Identify which cell holds the provided text, then report its [X, Y] central coordinate. 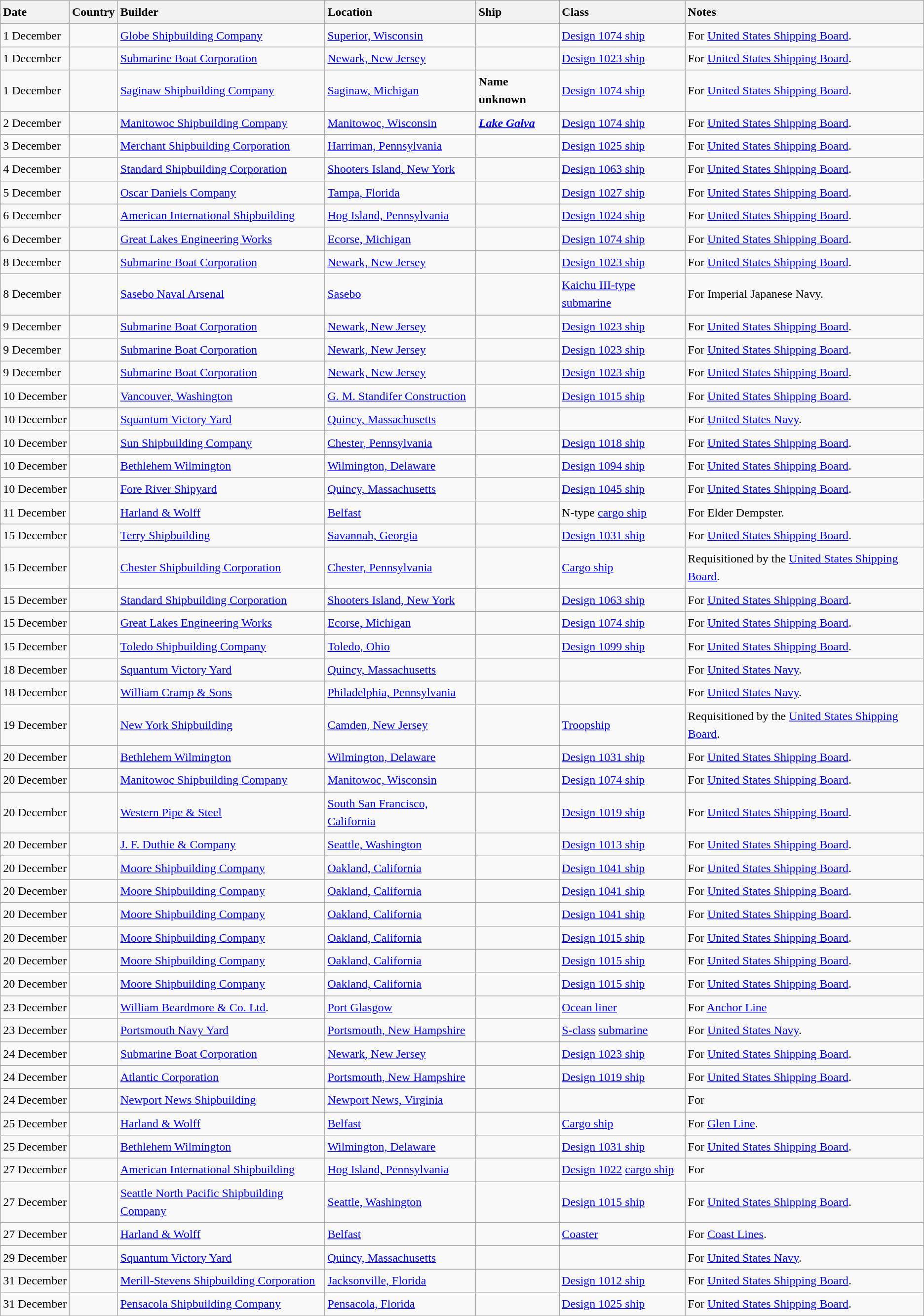
Design 1099 ship [622, 646]
Design 1045 ship [622, 489]
William Beardmore & Co. Ltd. [221, 1007]
For Glen Line. [805, 1124]
Design 1018 ship [622, 442]
Oscar Daniels Company [221, 193]
Globe Shipbuilding Company [221, 36]
Pensacola Shipbuilding Company [221, 1304]
Sasebo Naval Arsenal [221, 294]
Sasebo [400, 294]
Saginaw Shipbuilding Company [221, 91]
Design 1012 ship [622, 1281]
Superior, Wisconsin [400, 36]
Portsmouth Navy Yard [221, 1030]
Western Pipe & Steel [221, 813]
Design 1094 ship [622, 466]
Kaichu III-type submarine [622, 294]
For Anchor Line [805, 1007]
Chester Shipbuilding Corporation [221, 568]
For Elder Dempster. [805, 513]
Design 1024 ship [622, 215]
Camden, New Jersey [400, 725]
Design 1027 ship [622, 193]
Design 1013 ship [622, 844]
4 December [35, 169]
Tampa, Florida [400, 193]
New York Shipbuilding [221, 725]
Ship [517, 12]
5 December [35, 193]
Jacksonville, Florida [400, 1281]
For Coast Lines. [805, 1235]
Terry Shipbuilding [221, 535]
Design 1022 cargo ship [622, 1170]
Harriman, Pennsylvania [400, 146]
Date [35, 12]
Toledo Shipbuilding Company [221, 646]
Ocean liner [622, 1007]
19 December [35, 725]
For Imperial Japanese Navy. [805, 294]
Port Glasgow [400, 1007]
Newport News, Virginia [400, 1100]
3 December [35, 146]
Country [93, 12]
South San Francisco, California [400, 813]
Pensacola, Florida [400, 1304]
William Cramp & Sons [221, 692]
Merill-Stevens Shipbuilding Corporation [221, 1281]
Savannah, Georgia [400, 535]
Philadelphia, Pennsylvania [400, 692]
Atlantic Corporation [221, 1077]
Builder [221, 12]
Lake Galva [517, 122]
11 December [35, 513]
G. M. Standifer Construction [400, 396]
Newport News Shipbuilding [221, 1100]
Name unknown [517, 91]
Merchant Shipbuilding Corporation [221, 146]
Saginaw, Michigan [400, 91]
Location [400, 12]
Troopship [622, 725]
Fore River Shipyard [221, 489]
S-class submarine [622, 1030]
Sun Shipbuilding Company [221, 442]
Class [622, 12]
Notes [805, 12]
2 December [35, 122]
Coaster [622, 1235]
29 December [35, 1257]
N-type cargo ship [622, 513]
Vancouver, Washington [221, 396]
Toledo, Ohio [400, 646]
J. F. Duthie & Company [221, 844]
Seattle North Pacific Shipbuilding Company [221, 1202]
